Locate the cell with the specified text and output its [x, y] center coordinate. 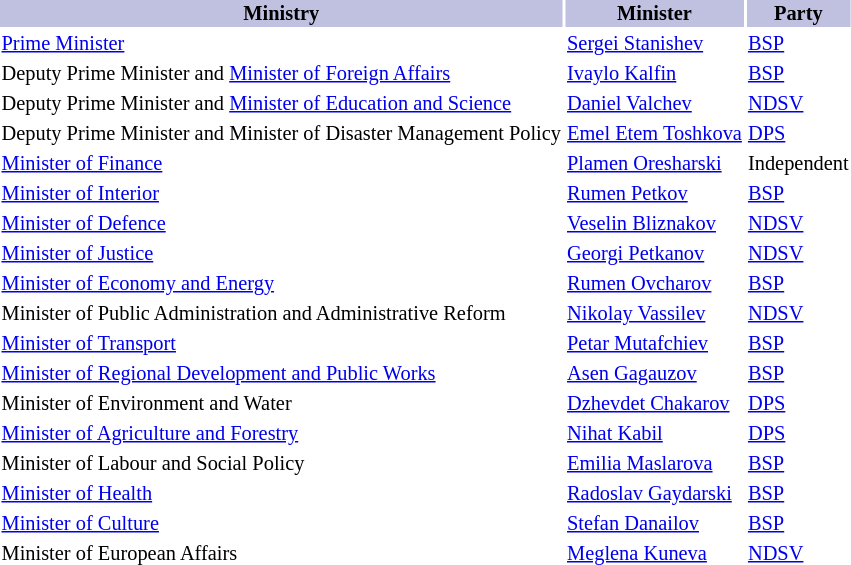
Minister of Environment and Water [282, 404]
Nihat Kabil [655, 434]
Deputy Prime Minister and Minister of Disaster Management Policy [282, 134]
Deputy Prime Minister and Minister of Education and Science [282, 104]
Minister of Defence [282, 224]
Rumen Petkov [655, 194]
Party [798, 14]
Rumen Ovcharov [655, 284]
Minister of Health [282, 494]
Veselin Bliznakov [655, 224]
Minister of Agriculture and Forestry [282, 434]
Georgi Petkanov [655, 254]
Minister of Regional Development and Public Works [282, 374]
Minister of Interior [282, 194]
Asen Gagauzov [655, 374]
Radoslav Gaydarski [655, 494]
Minister of Public Administration and Administrative Reform [282, 314]
Plamen Oresharski [655, 164]
Minister of Transport [282, 344]
Emilia Maslarova [655, 464]
Stefan Danailov [655, 524]
Ivaylo Kalfin [655, 74]
Minister [655, 14]
Minister of Finance [282, 164]
Ministry [282, 14]
Minister of Culture [282, 524]
Minister of Justice [282, 254]
Nikolay Vassilev [655, 314]
Minister of Economy and Energy [282, 284]
Dzhevdet Chakarov [655, 404]
Minister of Labour and Social Policy [282, 464]
Daniel Valchev [655, 104]
Petar Mutafchiev [655, 344]
Emel Etem Toshkova [655, 134]
Independent [798, 164]
Sergei Stanishev [655, 44]
Prime Minister [282, 44]
Deputy Prime Minister and Minister of Foreign Affairs [282, 74]
